Determine the [x, y] coordinate at the center of the cell enclosing the given text.  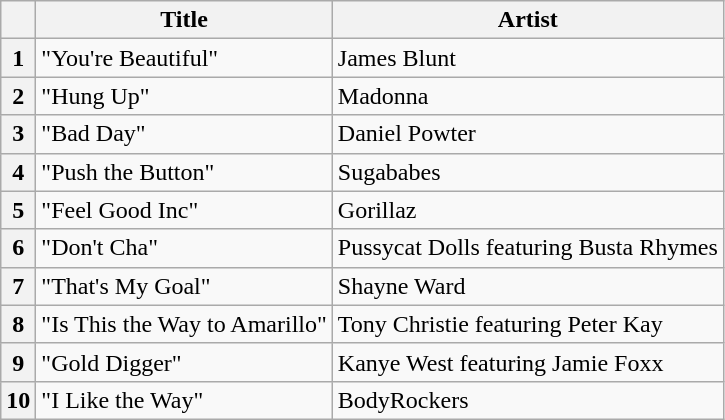
Artist [528, 20]
"Feel Good Inc" [184, 210]
8 [18, 324]
6 [18, 248]
7 [18, 286]
Gorillaz [528, 210]
"Is This the Way to Amarillo" [184, 324]
10 [18, 400]
Sugababes [528, 172]
1 [18, 58]
2 [18, 96]
Kanye West featuring Jamie Foxx [528, 362]
9 [18, 362]
Shayne Ward [528, 286]
James Blunt [528, 58]
4 [18, 172]
Pussycat Dolls featuring Busta Rhymes [528, 248]
"Push the Button" [184, 172]
"Don't Cha" [184, 248]
Tony Christie featuring Peter Kay [528, 324]
BodyRockers [528, 400]
3 [18, 134]
"Bad Day" [184, 134]
"You're Beautiful" [184, 58]
"I Like the Way" [184, 400]
"Hung Up" [184, 96]
"That's My Goal" [184, 286]
Title [184, 20]
Madonna [528, 96]
5 [18, 210]
Daniel Powter [528, 134]
"Gold Digger" [184, 362]
